Pinpoint the cell where the given text exists, returning its [x, y] midpoint coordinate. 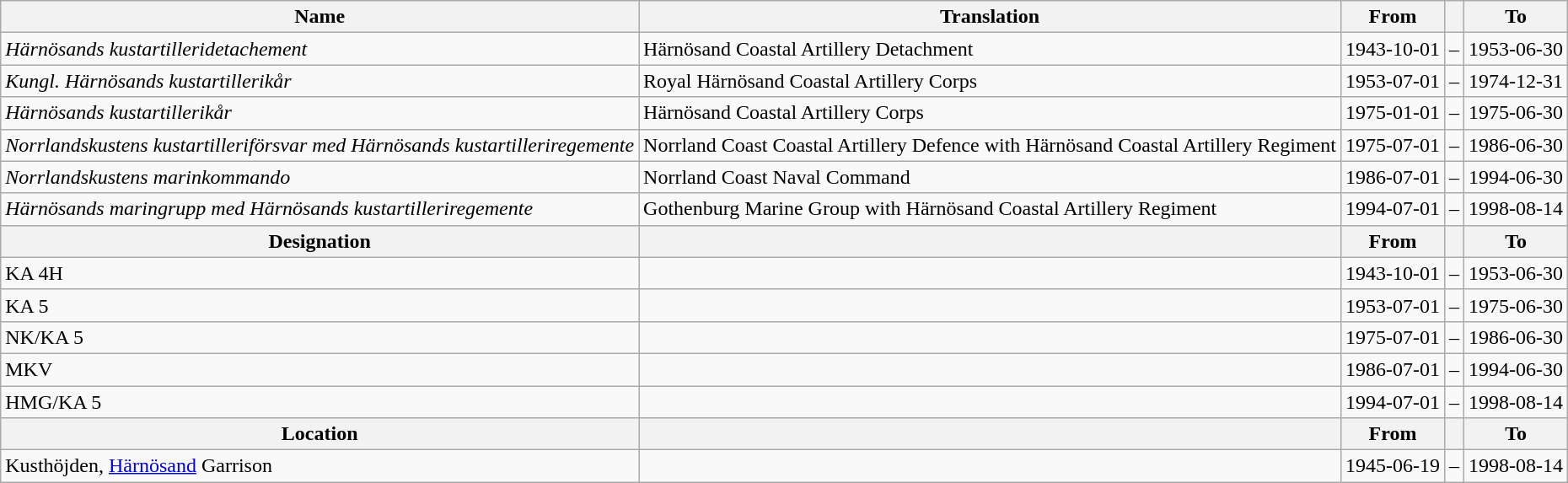
Norrlandskustens kustartilleriförsvar med Härnösands kustartilleriregemente [320, 145]
Gothenburg Marine Group with Härnösand Coastal Artillery Regiment [990, 209]
Norrland Coast Coastal Artillery Defence with Härnösand Coastal Artillery Regiment [990, 145]
Translation [990, 17]
1975-01-01 [1393, 113]
1945-06-19 [1393, 466]
KA 4H [320, 273]
KA 5 [320, 305]
Kusthöjden, Härnösand Garrison [320, 466]
Härnösand Coastal Artillery Corps [990, 113]
Location [320, 434]
Kungl. Härnösands kustartillerikår [320, 81]
Name [320, 17]
MKV [320, 369]
Royal Härnösand Coastal Artillery Corps [990, 81]
1974-12-31 [1516, 81]
HMG/KA 5 [320, 402]
Härnösand Coastal Artillery Detachment [990, 49]
Härnösands kustartillerikår [320, 113]
Designation [320, 241]
Norrland Coast Naval Command [990, 177]
NK/KA 5 [320, 337]
Härnösands maringrupp med Härnösands kustartilleriregemente [320, 209]
Härnösands kustartilleridetachement [320, 49]
Norrlandskustens marinkommando [320, 177]
